Find where the given text appears and provide that cell's center as [x, y] coordinate. 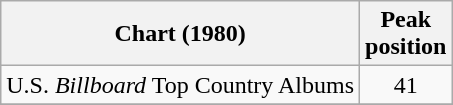
U.S. Billboard Top Country Albums [180, 85]
Chart (1980) [180, 34]
Peakposition [406, 34]
41 [406, 85]
